Detect which cell encompasses the target text, then output its [x, y] center coordinate. 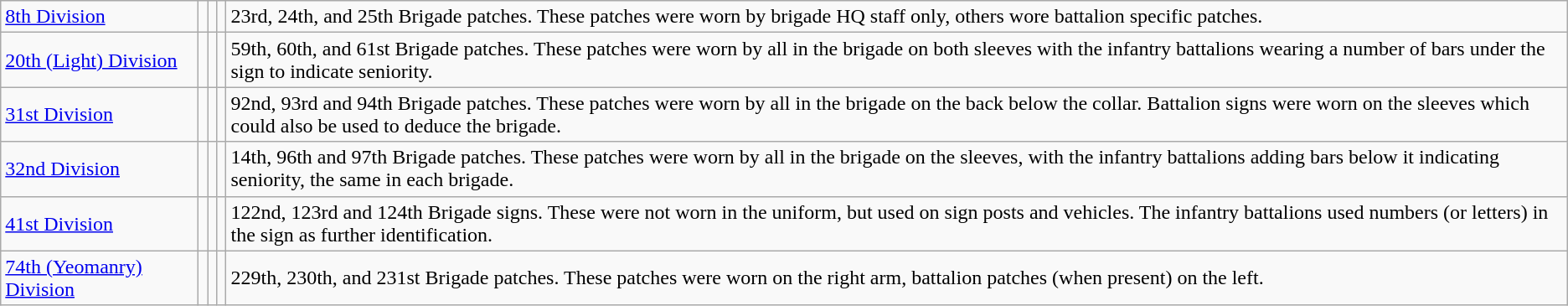
31st Division [100, 114]
20th (Light) Division [100, 60]
74th (Yeomanry) Division [100, 278]
41st Division [100, 223]
8th Division [100, 17]
23rd, 24th, and 25th Brigade patches. These patches were worn by brigade HQ staff only, others wore battalion specific patches. [896, 17]
229th, 230th, and 231st Brigade patches. These patches were worn on the right arm, battalion patches (when present) on the left. [896, 278]
32nd Division [100, 169]
